Search for the cell housing the specified text and yield its [x, y] center coordinate. 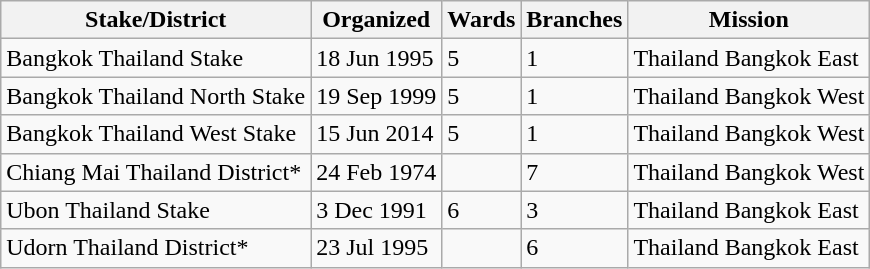
23 Jul 1995 [376, 248]
Udorn Thailand District* [156, 248]
Chiang Mai Thailand District* [156, 172]
3 [574, 210]
Stake/District [156, 20]
Mission [749, 20]
Wards [482, 20]
3 Dec 1991 [376, 210]
Branches [574, 20]
Bangkok Thailand Stake [156, 58]
Bangkok Thailand West Stake [156, 134]
Organized [376, 20]
7 [574, 172]
Bangkok Thailand North Stake [156, 96]
19 Sep 1999 [376, 96]
24 Feb 1974 [376, 172]
18 Jun 1995 [376, 58]
15 Jun 2014 [376, 134]
Ubon Thailand Stake [156, 210]
